Return the (X, Y) coordinate for the center point of the cell that contains the specified text.  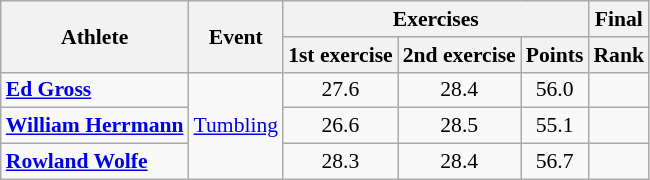
Final (618, 19)
26.6 (340, 126)
Event (236, 36)
Exercises (436, 19)
Points (555, 55)
Athlete (95, 36)
2nd exercise (460, 55)
56.7 (555, 162)
Tumbling (236, 126)
55.1 (555, 126)
1st exercise (340, 55)
28.3 (340, 162)
56.0 (555, 90)
William Herrmann (95, 126)
28.5 (460, 126)
Rowland Wolfe (95, 162)
Rank (618, 55)
27.6 (340, 90)
Ed Gross (95, 90)
